Find where the given text appears and provide that cell's center as (x, y) coordinate. 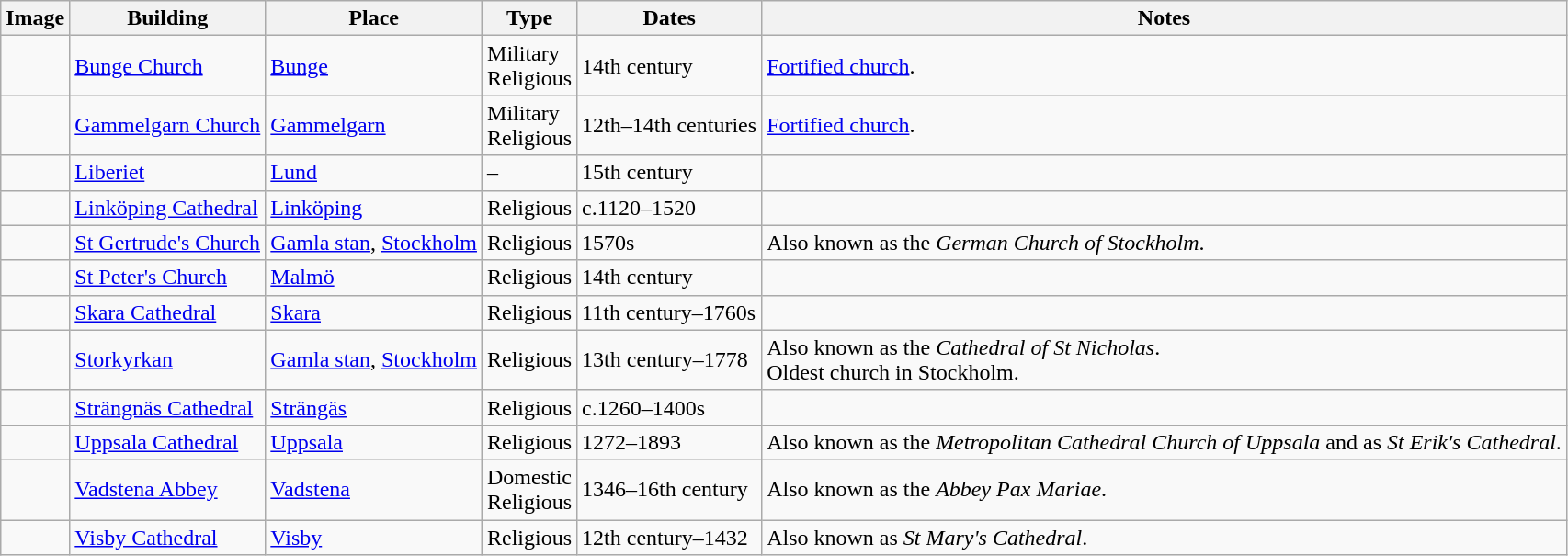
Building (167, 18)
Malmö (374, 278)
Also known as the Abbey Pax Mariae. (1165, 489)
Also known as the German Church of Stockholm. (1165, 243)
Uppsala Cathedral (167, 442)
c.1120–1520 (669, 208)
Notes (1165, 18)
St Gertrude's Church (167, 243)
Strängnäs Cathedral (167, 407)
Place (374, 18)
c.1260–1400s (669, 407)
12th century–1432 (669, 538)
Lund (374, 173)
1570s (669, 243)
13th century–1778 (669, 360)
Liberiet (167, 173)
Strängäs (374, 407)
15th century (669, 173)
11th century–1760s (669, 312)
Linköping (374, 208)
Also known as the Cathedral of St Nicholas.Oldest church in Stockholm. (1165, 360)
Gammelgarn Church (167, 125)
Also known as the Metropolitan Cathedral Church of Uppsala and as St Erik's Cathedral. (1165, 442)
12th–14th centuries (669, 125)
Type (529, 18)
Bunge Church (167, 66)
Storkyrkan (167, 360)
– (529, 173)
Bunge (374, 66)
Vadstena Abbey (167, 489)
Dates (669, 18)
Vadstena (374, 489)
Uppsala (374, 442)
1346–16th century (669, 489)
Skara Cathedral (167, 312)
1272–1893 (669, 442)
Also known as St Mary's Cathedral. (1165, 538)
Gammelgarn (374, 125)
St Peter's Church (167, 278)
Visby (374, 538)
DomesticReligious (529, 489)
Linköping Cathedral (167, 208)
Skara (374, 312)
Visby Cathedral (167, 538)
Image (35, 18)
